Scan for the cell matching the given text and deliver its (x, y) coordinate at center. 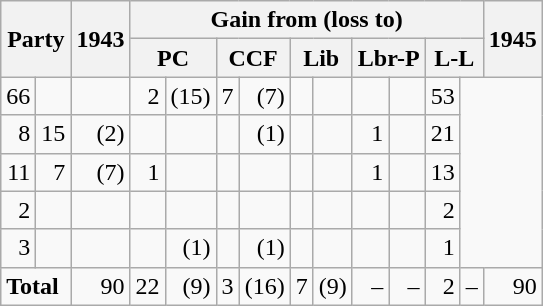
Lbr-P (388, 58)
(2) (100, 134)
PC (173, 58)
11 (18, 172)
66 (18, 96)
13 (442, 172)
Total (36, 286)
22 (148, 286)
8 (18, 134)
(15) (190, 96)
Party (36, 39)
1945 (512, 39)
(16) (264, 286)
21 (442, 134)
1943 (100, 39)
CCF (253, 58)
L-L (454, 58)
15 (54, 134)
Lib (321, 58)
53 (442, 96)
Gain from (loss to) (306, 20)
